From the cell containing the given text, extract its center point as [X, Y] coordinate. 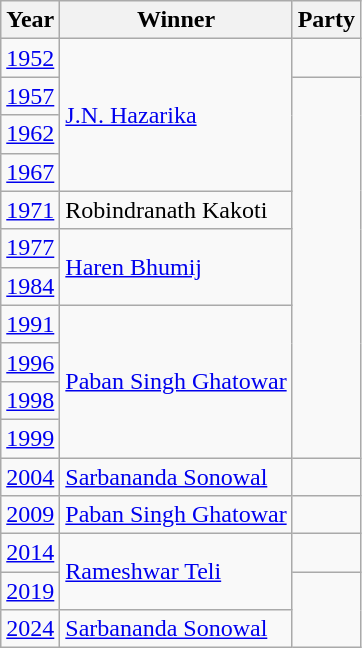
1967 [30, 172]
Winner [176, 20]
1977 [30, 248]
Haren Bhumij [176, 267]
1996 [30, 362]
2014 [30, 553]
1971 [30, 210]
Robindranath Kakoti [176, 210]
1957 [30, 96]
1991 [30, 324]
1999 [30, 438]
J.N. Hazarika [176, 115]
2009 [30, 515]
2019 [30, 591]
Year [30, 20]
1952 [30, 58]
1962 [30, 134]
1984 [30, 286]
2004 [30, 477]
Party [326, 20]
Rameshwar Teli [176, 572]
2024 [30, 629]
1998 [30, 400]
